Capture the cell that displays the provided text and extract its [X, Y] central coordinate. 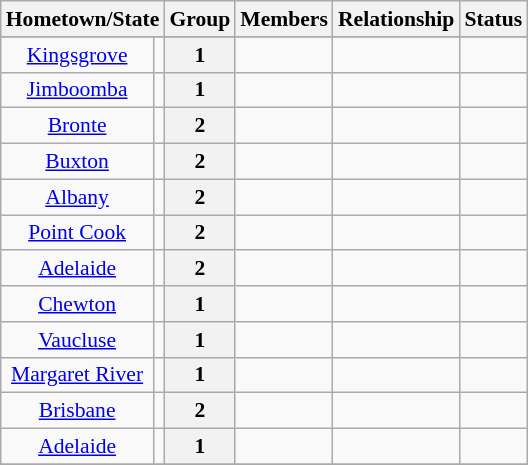
Margaret River [78, 375]
Jimboomba [78, 90]
Group [200, 19]
Members [284, 19]
Relationship [396, 19]
Bronte [78, 126]
Kingsgrove [78, 55]
Status [493, 19]
Hometown/State [83, 19]
Chewton [78, 304]
Brisbane [78, 411]
Point Cook [78, 233]
Buxton [78, 162]
Albany [78, 197]
Vaucluse [78, 340]
